Detect which cell encompasses the target text, then output its (X, Y) center coordinate. 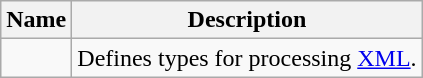
Defines types for processing XML. (247, 58)
Name (36, 20)
Description (247, 20)
